Capture the cell that displays the provided text and extract its [x, y] central coordinate. 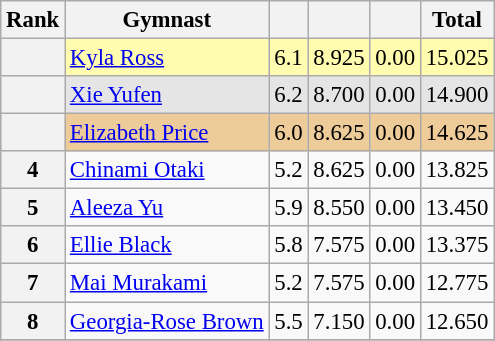
13.825 [456, 170]
13.375 [456, 245]
14.900 [456, 95]
Xie Yufen [167, 95]
12.775 [456, 283]
8.700 [339, 95]
Georgia-Rose Brown [167, 321]
4 [33, 170]
7.150 [339, 321]
Ellie Black [167, 245]
8.925 [339, 58]
12.650 [456, 321]
15.025 [456, 58]
6.0 [288, 133]
Elizabeth Price [167, 133]
5.9 [288, 208]
8 [33, 321]
Aleeza Yu [167, 208]
5 [33, 208]
Kyla Ross [167, 58]
Mai Murakami [167, 283]
Gymnast [167, 20]
6.1 [288, 58]
6 [33, 245]
8.550 [339, 208]
14.625 [456, 133]
13.450 [456, 208]
5.8 [288, 245]
7 [33, 283]
6.2 [288, 95]
Total [456, 20]
Chinami Otaki [167, 170]
Rank [33, 20]
5.5 [288, 321]
